Search for the cell housing the specified text and yield its (x, y) center coordinate. 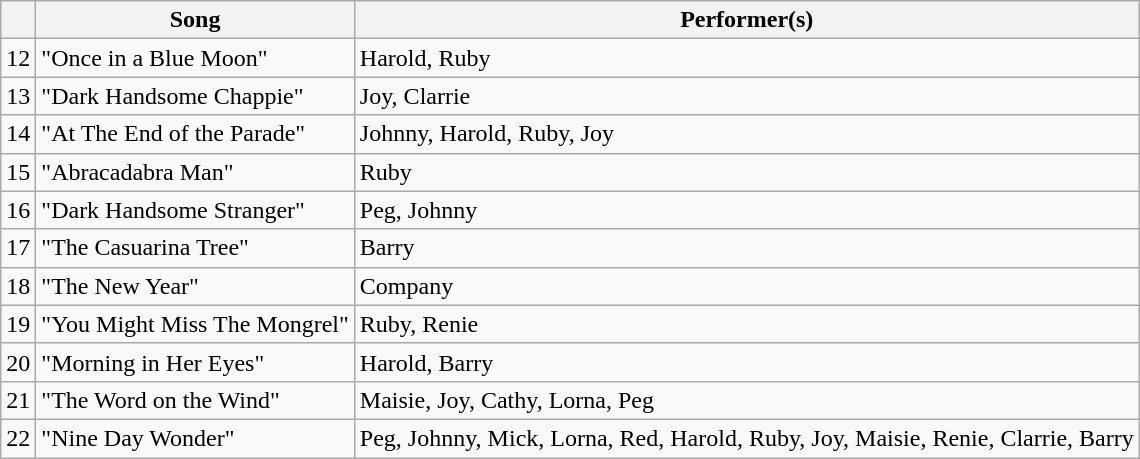
Ruby (746, 172)
Harold, Ruby (746, 58)
Maisie, Joy, Cathy, Lorna, Peg (746, 400)
14 (18, 134)
"The Word on the Wind" (195, 400)
20 (18, 362)
18 (18, 286)
"You Might Miss The Mongrel" (195, 324)
12 (18, 58)
"At The End of the Parade" (195, 134)
Song (195, 20)
Peg, Johnny, Mick, Lorna, Red, Harold, Ruby, Joy, Maisie, Renie, Clarrie, Barry (746, 438)
13 (18, 96)
Johnny, Harold, Ruby, Joy (746, 134)
21 (18, 400)
"Dark Handsome Stranger" (195, 210)
Peg, Johnny (746, 210)
"Morning in Her Eyes" (195, 362)
"Dark Handsome Chappie" (195, 96)
Barry (746, 248)
22 (18, 438)
Performer(s) (746, 20)
"Nine Day Wonder" (195, 438)
"Abracadabra Man" (195, 172)
"The Casuarina Tree" (195, 248)
Company (746, 286)
19 (18, 324)
Joy, Clarrie (746, 96)
"Once in a Blue Moon" (195, 58)
"The New Year" (195, 286)
15 (18, 172)
Ruby, Renie (746, 324)
17 (18, 248)
16 (18, 210)
Harold, Barry (746, 362)
